Scan for the cell matching the given text and deliver its (x, y) coordinate at center. 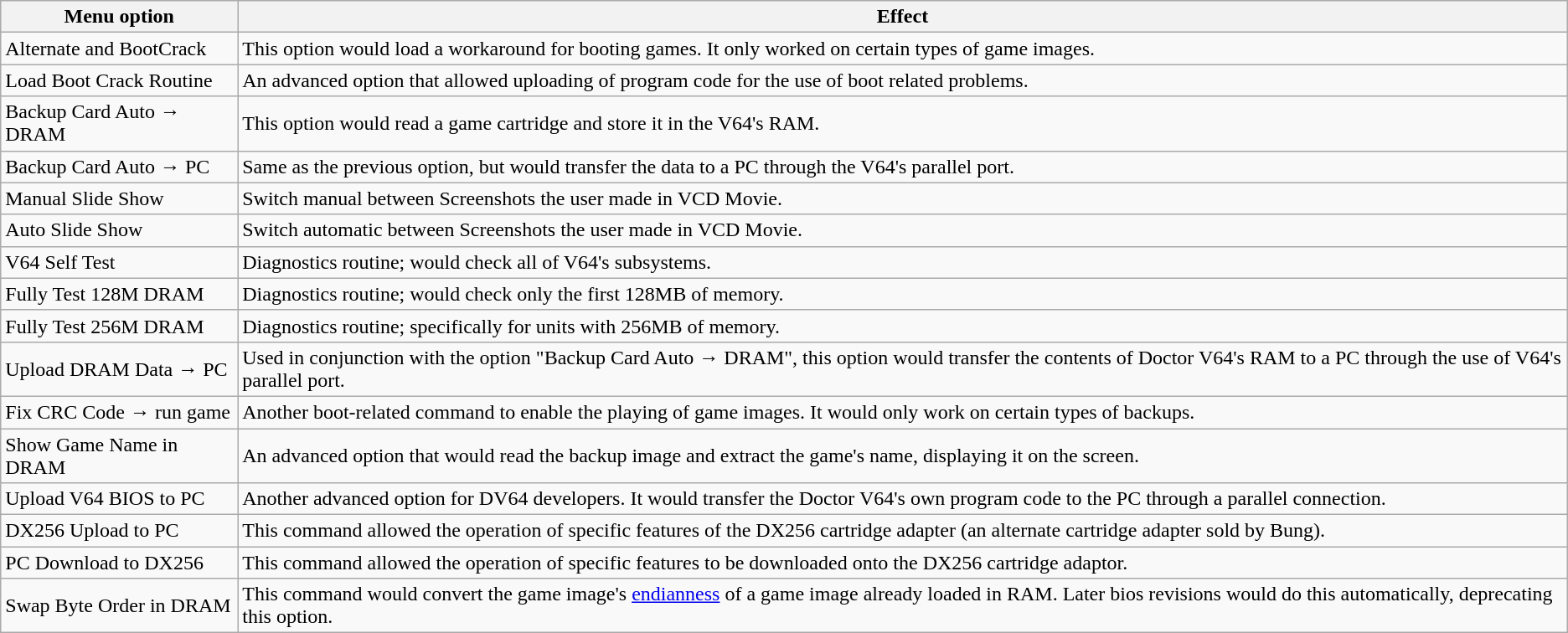
Menu option (119, 17)
This option would load a workaround for booting games. It only worked on certain types of game images. (903, 49)
Alternate and BootCrack (119, 49)
This command allowed the operation of specific features to be downloaded onto the DX256 cartridge adaptor. (903, 563)
Auto Slide Show (119, 230)
Show Game Name in DRAM (119, 455)
Switch automatic between Screenshots the user made in VCD Movie. (903, 230)
Fully Test 128M DRAM (119, 294)
Effect (903, 17)
Switch manual between Screenshots the user made in VCD Movie. (903, 198)
PC Download to DX256 (119, 563)
Diagnostics routine; would check only the first 128MB of memory. (903, 294)
DX256 Upload to PC (119, 531)
Another advanced option for DV64 developers. It would transfer the Doctor V64's own program code to the PC through a parallel connection. (903, 499)
This command allowed the operation of specific features of the DX256 cartridge adapter (an alternate cartridge adapter sold by Bung). (903, 531)
V64 Self Test (119, 262)
Diagnostics routine; specifically for units with 256MB of memory. (903, 326)
Backup Card Auto → PC (119, 167)
Load Boot Crack Routine (119, 80)
Backup Card Auto → DRAM (119, 124)
Manual Slide Show (119, 198)
Fix CRC Code → run game (119, 412)
An advanced option that would read the backup image and extract the game's name, displaying it on the screen. (903, 455)
Upload V64 BIOS to PC (119, 499)
Swap Byte Order in DRAM (119, 606)
Another boot-related command to enable the playing of game images. It would only work on certain types of backups. (903, 412)
An advanced option that allowed uploading of program code for the use of boot related problems. (903, 80)
Fully Test 256M DRAM (119, 326)
Diagnostics routine; would check all of V64's subsystems. (903, 262)
This option would read a game cartridge and store it in the V64's RAM. (903, 124)
Upload DRAM Data → PC (119, 368)
Same as the previous option, but would transfer the data to a PC through the V64's parallel port. (903, 167)
